Capture the cell that displays the provided text and extract its [X, Y] central coordinate. 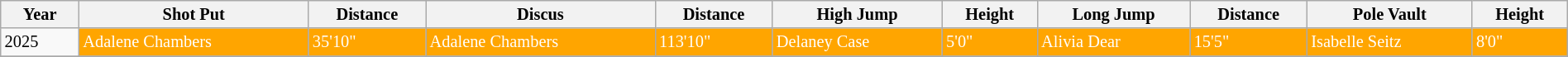
Shot Put [194, 14]
Alivia Dear [1113, 42]
Delaney Case [857, 42]
15'5" [1249, 42]
Isabelle Seitz [1389, 42]
35'10" [367, 42]
Long Jump [1113, 14]
113'10" [714, 42]
8'0" [1520, 42]
Year [40, 14]
2025 [40, 42]
Pole Vault [1389, 14]
5'0" [989, 42]
Discus [541, 14]
High Jump [857, 14]
